Extract the [X, Y] coordinate from the center of the cell holding the provided text.  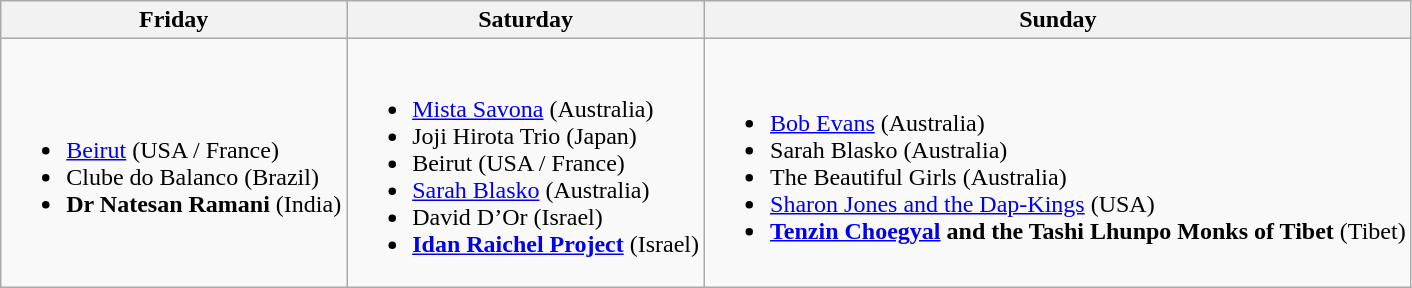
Beirut (USA / France)Clube do Balanco (Brazil)Dr Natesan Ramani (India) [174, 163]
Friday [174, 20]
Mista Savona (Australia)Joji Hirota Trio (Japan)Beirut (USA / France)Sarah Blasko (Australia)David D’Or (Israel)Idan Raichel Project (Israel) [526, 163]
Sunday [1058, 20]
Saturday [526, 20]
